Identify which cell holds the provided text, then report its (X, Y) central coordinate. 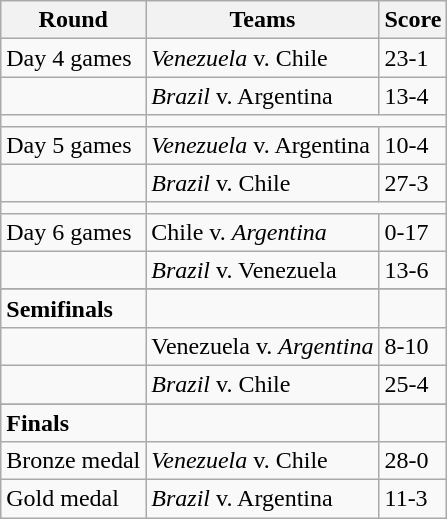
13-6 (413, 270)
0-17 (413, 232)
11-3 (413, 499)
Chile v. Argentina (262, 232)
Finals (74, 423)
Brazil v. Venezuela (262, 270)
Teams (262, 20)
Bronze medal (74, 461)
27-3 (413, 183)
Gold medal (74, 499)
Score (413, 20)
8-10 (413, 346)
10-4 (413, 145)
Day 4 games (74, 58)
23-1 (413, 58)
13-4 (413, 96)
25-4 (413, 384)
Semifinals (74, 308)
Day 6 games (74, 232)
Round (74, 20)
28-0 (413, 461)
Day 5 games (74, 145)
